Find where the given text appears and provide that cell's center as [X, Y] coordinate. 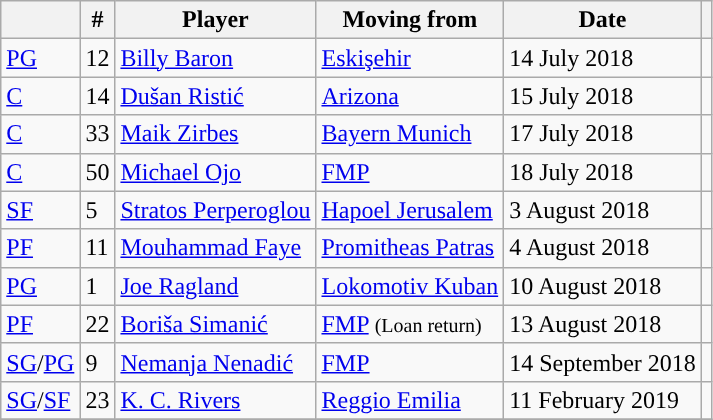
Nemanja Nenadić [216, 362]
4 August 2018 [603, 248]
Billy Baron [216, 58]
FMP (Loan return) [410, 324]
SG/SF [40, 400]
Eskişehir [410, 58]
Bayern Munich [410, 134]
Reggio Emilia [410, 400]
12 [98, 58]
14 September 2018 [603, 362]
14 July 2018 [603, 58]
SG/PG [40, 362]
50 [98, 172]
Boriša Simanić [216, 324]
3 August 2018 [603, 210]
SF [40, 210]
Arizona [410, 96]
Maik Zirbes [216, 134]
Moving from [410, 20]
Promitheas Patras [410, 248]
33 [98, 134]
10 August 2018 [603, 286]
18 July 2018 [603, 172]
Stratos Perperoglou [216, 210]
Dušan Ristić [216, 96]
13 August 2018 [603, 324]
Joe Ragland [216, 286]
Mouhammad Faye [216, 248]
15 July 2018 [603, 96]
9 [98, 362]
Michael Ojo [216, 172]
11 [98, 248]
22 [98, 324]
Date [603, 20]
Hapoel Jerusalem [410, 210]
K. C. Rivers [216, 400]
23 [98, 400]
5 [98, 210]
14 [98, 96]
Player [216, 20]
# [98, 20]
Lokomotiv Kuban [410, 286]
17 July 2018 [603, 134]
1 [98, 286]
11 February 2019 [603, 400]
